Extract the [x, y] coordinate from the center of the cell holding the provided text.  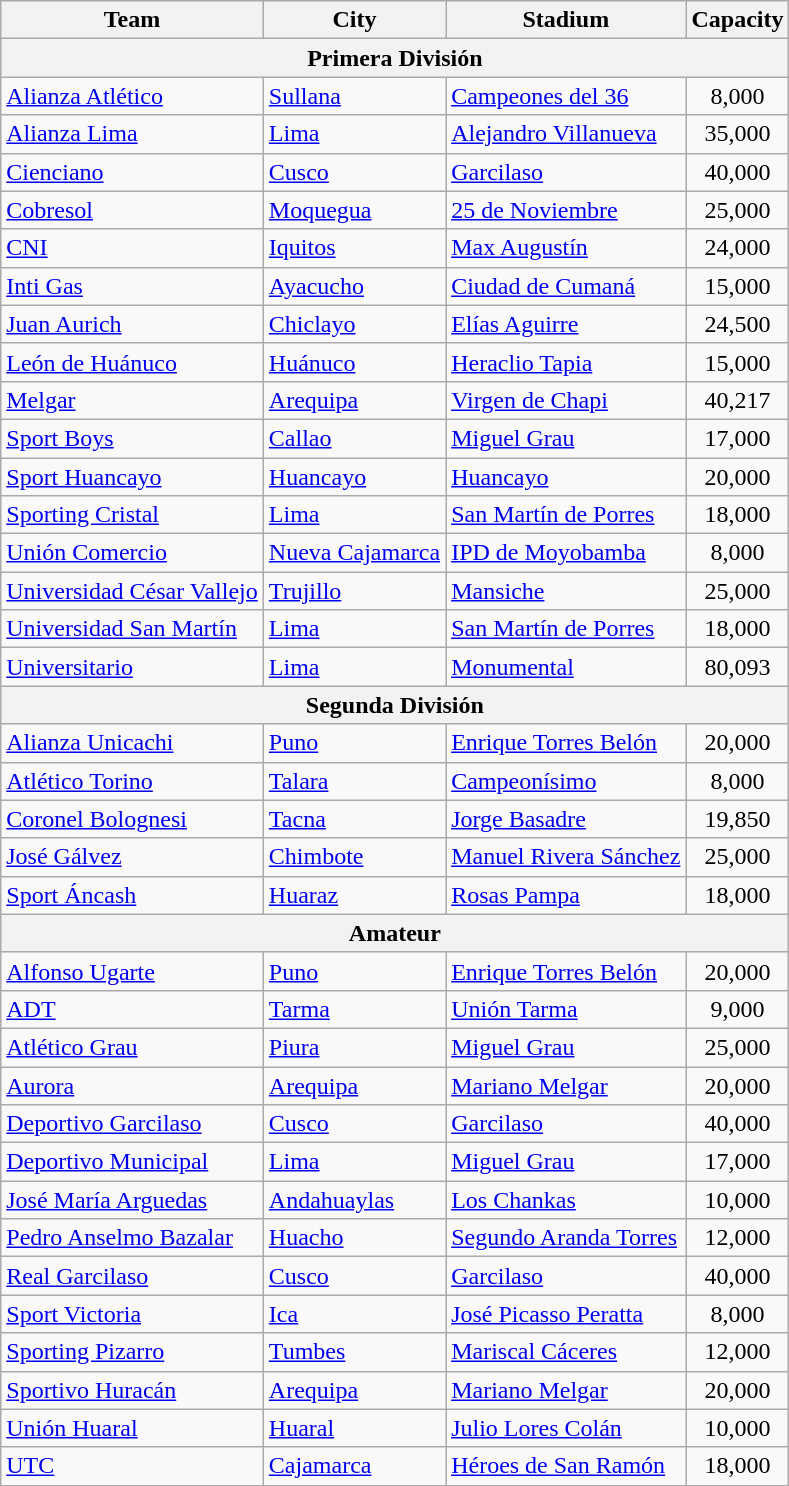
IPD de Moyobamba [566, 553]
Jorge Basadre [566, 819]
25 de Noviembre [566, 210]
Ciudad de Cumaná [566, 286]
Trujillo [354, 591]
Universidad San Martín [132, 629]
Nueva Cajamarca [354, 553]
Primera División [395, 58]
Real Garcilaso [132, 1276]
Melgar [132, 400]
24,500 [738, 324]
Pedro Anselmo Bazalar [132, 1238]
Moquegua [354, 210]
Manuel Rivera Sánchez [566, 857]
Juan Aurich [132, 324]
Callao [354, 438]
Sporting Cristal [132, 515]
40,217 [738, 400]
Elías Aguirre [566, 324]
Piura [354, 1047]
City [354, 20]
Rosas Pampa [566, 895]
Los Chankas [566, 1200]
Iquitos [354, 248]
Segundo Aranda Torres [566, 1238]
Talara [354, 781]
Sporting Pizarro [132, 1352]
Alfonso Ugarte [132, 971]
José María Arguedas [132, 1200]
Huánuco [354, 362]
León de Huánuco [132, 362]
Héroes de San Ramón [566, 1466]
19,850 [738, 819]
Virgen de Chapi [566, 400]
Campeones del 36 [566, 96]
24,000 [738, 248]
José Picasso Peratta [566, 1314]
Alianza Unicachi [132, 743]
Atlético Grau [132, 1047]
Julio Lores Colán [566, 1428]
Team [132, 20]
Ayacucho [354, 286]
Sport Huancayo [132, 477]
Max Augustín [566, 248]
Andahuaylas [354, 1200]
80,093 [738, 667]
Sport Victoria [132, 1314]
Segunda División [395, 705]
Inti Gas [132, 286]
Cajamarca [354, 1466]
Campeonísimo [566, 781]
Deportivo Municipal [132, 1162]
Chimbote [354, 857]
Unión Comercio [132, 553]
Huaral [354, 1428]
Cienciano [132, 172]
Tumbes [354, 1352]
Huaraz [354, 895]
Tacna [354, 819]
Cobresol [132, 210]
Alianza Lima [132, 134]
Alejandro Villanueva [566, 134]
Huacho [354, 1238]
Stadium [566, 20]
9,000 [738, 1009]
Tarma [354, 1009]
CNI [132, 248]
Unión Tarma [566, 1009]
Universidad César Vallejo [132, 591]
José Gálvez [132, 857]
Aurora [132, 1085]
Coronel Bolognesi [132, 819]
35,000 [738, 134]
Universitario [132, 667]
UTC [132, 1466]
Alianza Atlético [132, 96]
Unión Huaral [132, 1428]
Deportivo Garcilaso [132, 1124]
Sport Boys [132, 438]
Atlético Torino [132, 781]
Capacity [738, 20]
Sport Áncash [132, 895]
Ica [354, 1314]
Chiclayo [354, 324]
Heraclio Tapia [566, 362]
Monumental [566, 667]
Mariscal Cáceres [566, 1352]
ADT [132, 1009]
Amateur [395, 933]
Sportivo Huracán [132, 1390]
Mansiche [566, 591]
Sullana [354, 96]
